Extract the (x, y) coordinate from the center of the cell holding the provided text.  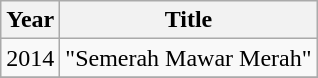
Year (30, 20)
"Semerah Mawar Merah" (188, 58)
Title (188, 20)
2014 (30, 58)
